Capture the cell that displays the provided text and extract its (x, y) central coordinate. 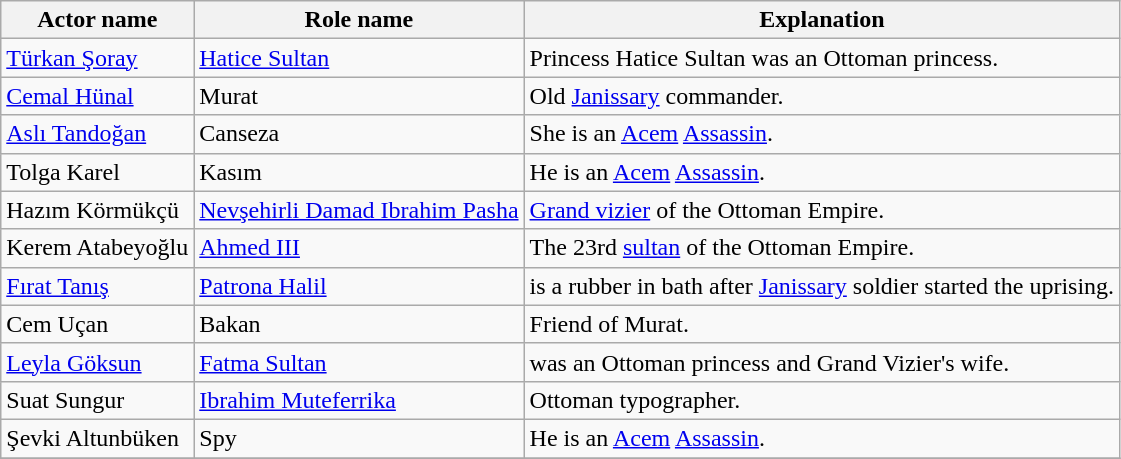
Old Janissary commander. (822, 96)
Fırat Tanış (98, 286)
Spy (359, 438)
Grand vizier of the Ottoman Empire. (822, 210)
was an Ottoman princess and Grand Vizier's wife. (822, 362)
Hatice Sultan (359, 58)
Patrona Halil (359, 286)
Şevki Altunbüken (98, 438)
The 23rd sultan of the Ottoman Empire. (822, 248)
Kerem Atabeyoğlu (98, 248)
Bakan (359, 324)
Princess Hatice Sultan was an Ottoman princess. (822, 58)
Ahmed III (359, 248)
Ottoman typographer. (822, 400)
Role name (359, 20)
Tolga Karel (98, 172)
is a rubber in bath after Janissary soldier started the uprising. (822, 286)
Suat Sungur (98, 400)
Murat (359, 96)
Aslı Tandoğan (98, 134)
Nevşehirli Damad Ibrahim Pasha (359, 210)
Fatma Sultan (359, 362)
Hazım Körmükçü (98, 210)
Explanation (822, 20)
She is an Acem Assassin. (822, 134)
Cem Uçan (98, 324)
Canseza (359, 134)
Kasım (359, 172)
Ibrahim Muteferrika (359, 400)
Leyla Göksun (98, 362)
Türkan Şoray (98, 58)
Cemal Hünal (98, 96)
Friend of Murat. (822, 324)
Actor name (98, 20)
